Detect which cell encompasses the target text, then output its (x, y) center coordinate. 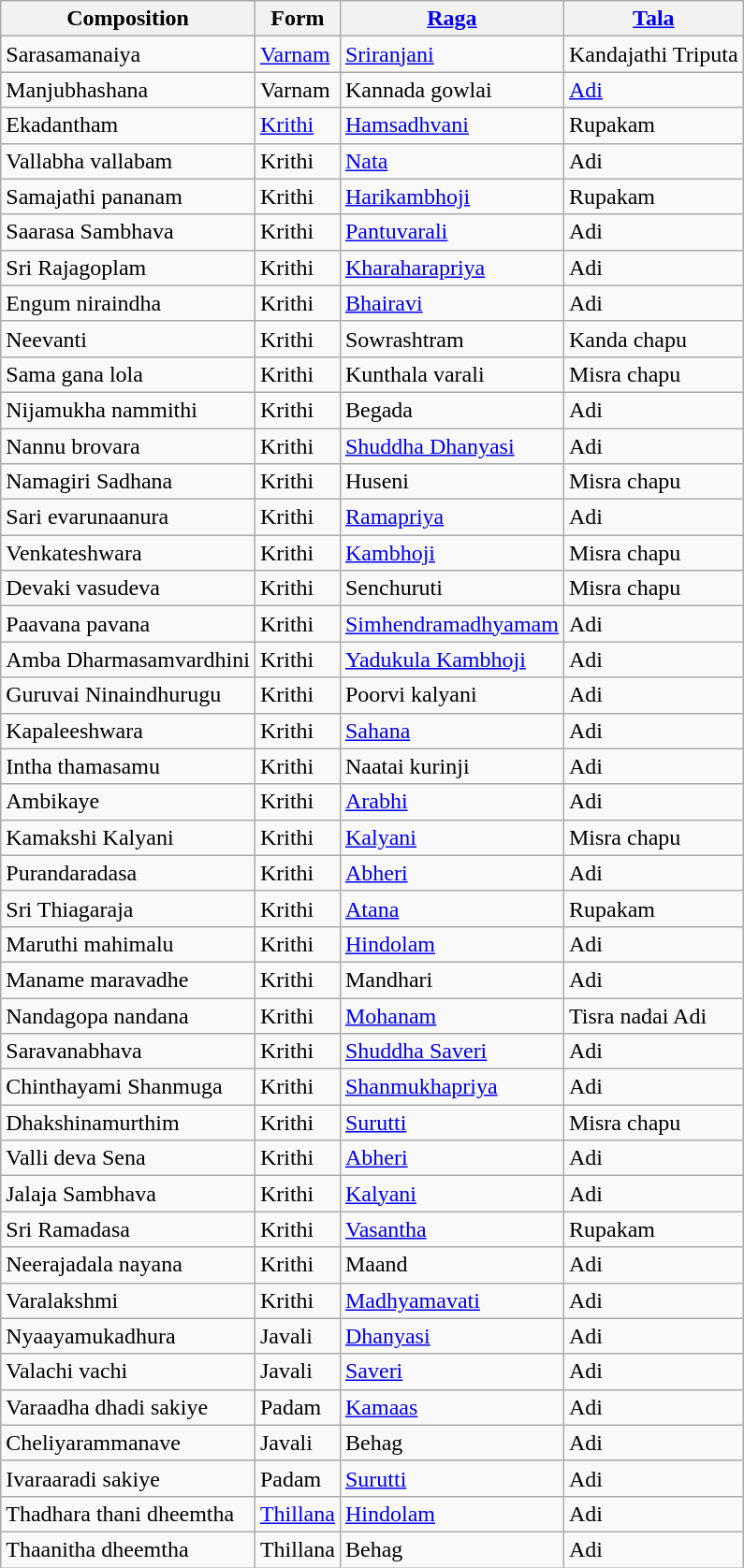
Neerajadala nayana (128, 1265)
Maand (451, 1265)
Arabhi (451, 802)
Mandhari (451, 980)
Engum niraindha (128, 303)
Maruthi mahimalu (128, 944)
Nandagopa nandana (128, 1015)
Dhanyasi (451, 1336)
Kandajathi Triputa (653, 54)
Begada (451, 410)
Harikambhoji (451, 196)
Dhakshinamurthim (128, 1123)
Kapaleeshwara (128, 731)
Sama gana lola (128, 374)
Devaki vasudeva (128, 588)
Bhairavi (451, 303)
Kanda chapu (653, 339)
Vallabha vallabam (128, 161)
Atana (451, 908)
Varaadha dhadi sakiye (128, 1407)
Amba Dharmasamvardhini (128, 660)
Nijamukha nammithi (128, 410)
Ambikaye (128, 802)
Varalakshmi (128, 1300)
Thadhara thani dheemtha (128, 1514)
Kharaharapriya (451, 268)
Intha thamasamu (128, 766)
Kamakshi Kalyani (128, 837)
Raga (451, 19)
Valli deva Sena (128, 1158)
Tala (653, 19)
Yadukula Kambhoji (451, 660)
Kunthala varali (451, 374)
Namagiri Sadhana (128, 482)
Pantuvarali (451, 232)
Thaanitha dheemtha (128, 1549)
Sri Ramadasa (128, 1229)
Manjubhashana (128, 90)
Sowrashtram (451, 339)
Senchuruti (451, 588)
Sri Thiagaraja (128, 908)
Jalaja Sambhava (128, 1194)
Nannu brovara (128, 446)
Simhendramadhyamam (451, 624)
Sarasamanaiya (128, 54)
Sri Rajagoplam (128, 268)
Samajathi pananam (128, 196)
Cheliyarammanave (128, 1443)
Purandaradasa (128, 873)
Venkateshwara (128, 553)
Guruvai Ninaindhurugu (128, 695)
Neevanti (128, 339)
Sahana (451, 731)
Vasantha (451, 1229)
Shuddha Dhanyasi (451, 446)
Tisra nadai Adi (653, 1015)
Mohanam (451, 1015)
Maname maravadhe (128, 980)
Form (298, 19)
Paavana pavana (128, 624)
Shanmukhapriya (451, 1087)
Kambhoji (451, 553)
Saarasa Sambhava (128, 232)
Chinthayami Shanmuga (128, 1087)
Sriranjani (451, 54)
Shuddha Saveri (451, 1052)
Nata (451, 161)
Saravanabhava (128, 1052)
Poorvi kalyani (451, 695)
Saveri (451, 1372)
Sari evarunaanura (128, 517)
Kamaas (451, 1407)
Madhyamavati (451, 1300)
Ivaraaradi sakiye (128, 1478)
Ramapriya (451, 517)
Composition (128, 19)
Naatai kurinji (451, 766)
Huseni (451, 482)
Hamsadhvani (451, 125)
Kannada gowlai (451, 90)
Ekadantham (128, 125)
Nyaayamukadhura (128, 1336)
Valachi vachi (128, 1372)
